Scan for the cell matching the given text and deliver its (X, Y) coordinate at center. 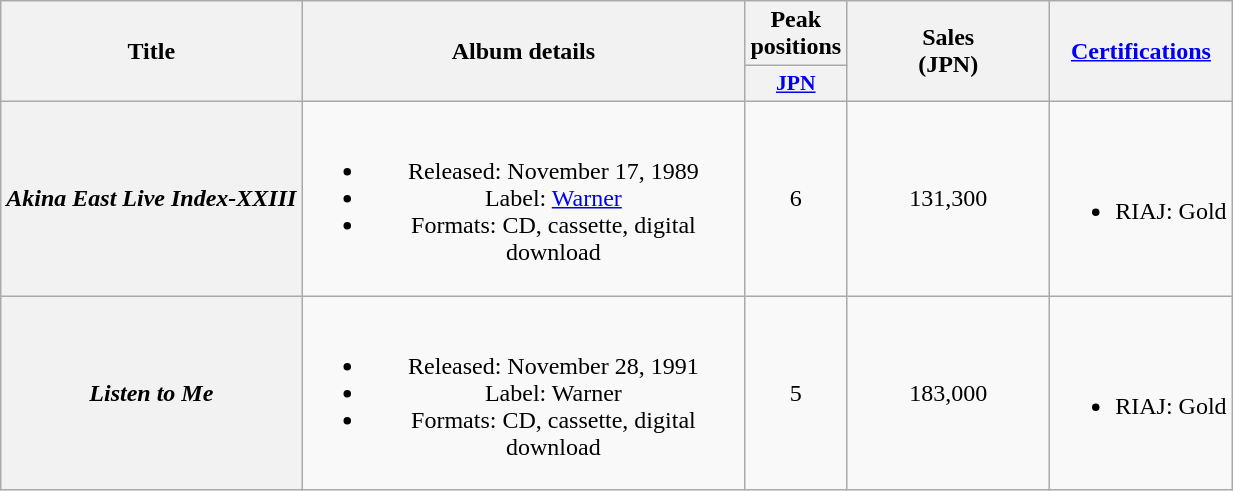
Listen to Me (152, 393)
Album details (524, 52)
Sales(JPN) (948, 52)
Certifications (1141, 52)
Title (152, 52)
131,300 (948, 198)
6 (796, 198)
Released: November 17, 1989Label: WarnerFormats: CD, cassette, digital download (524, 198)
183,000 (948, 393)
Peak positions (796, 34)
JPN (796, 84)
Released: November 28, 1991Label: WarnerFormats: CD, cassette, digital download (524, 393)
5 (796, 393)
Akina East Live Index-XXIII (152, 198)
